Provide the [X, Y] coordinate of the cell's center where the given text is located.  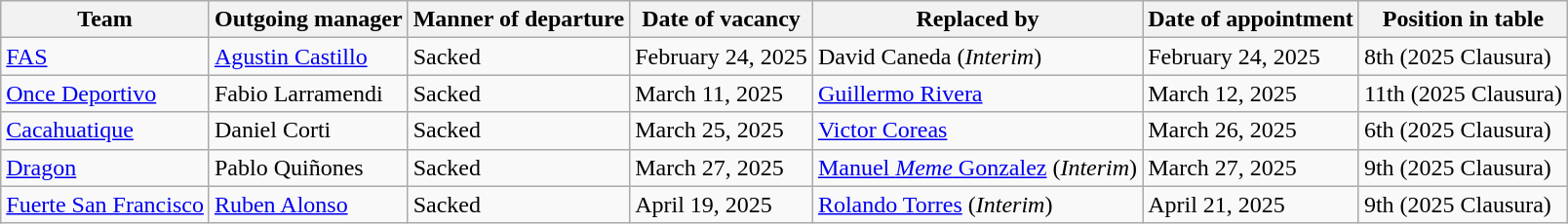
Date of vacancy [722, 19]
Manuel Meme Gonzalez (Interim) [977, 168]
Fabio Larramendi [308, 93]
March 25, 2025 [722, 131]
Replaced by [977, 19]
Fuerte San Francisco [105, 205]
Date of appointment [1251, 19]
Daniel Corti [308, 131]
8th (2025 Clausura) [1463, 56]
Rolando Torres (Interim) [977, 205]
Agustin Castillo [308, 56]
Ruben Alonso [308, 205]
Pablo Quiñones [308, 168]
FAS [105, 56]
Team [105, 19]
Guillermo Rivera [977, 93]
Manner of departure [519, 19]
April 21, 2025 [1251, 205]
David Caneda (Interim) [977, 56]
Once Deportivo [105, 93]
Dragon [105, 168]
Victor Coreas [977, 131]
March 11, 2025 [722, 93]
Outgoing manager [308, 19]
6th (2025 Clausura) [1463, 131]
Cacahuatique [105, 131]
March 12, 2025 [1251, 93]
March 26, 2025 [1251, 131]
11th (2025 Clausura) [1463, 93]
April 19, 2025 [722, 205]
Position in table [1463, 19]
